Scan for the cell matching the given text and deliver its (X, Y) coordinate at center. 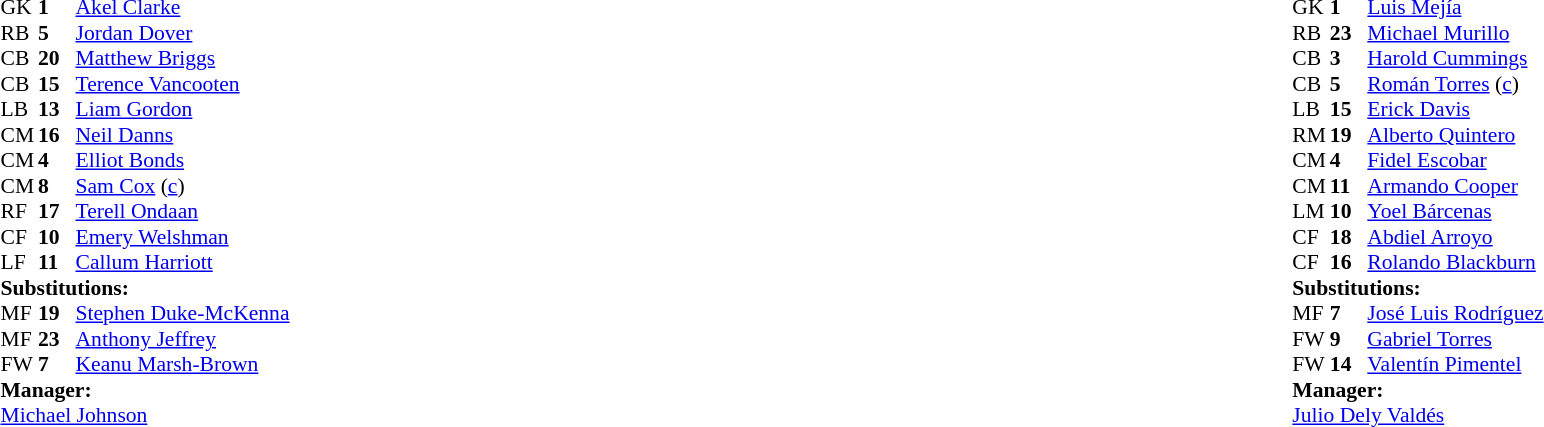
Michael Murillo (1455, 33)
LF (19, 263)
Anthony Jeffrey (183, 339)
Yoel Bárcenas (1455, 211)
17 (57, 211)
Emery Welshman (183, 237)
Alberto Quintero (1455, 135)
Callum Harriott (183, 263)
3 (1349, 59)
Keanu Marsh-Brown (183, 365)
Stephen Duke-McKenna (183, 313)
14 (1349, 365)
18 (1349, 237)
9 (1349, 339)
Erick Davis (1455, 109)
Rolando Blackburn (1455, 263)
Elliot Bonds (183, 161)
Neil Danns (183, 135)
Terence Vancooten (183, 84)
Liam Gordon (183, 109)
13 (57, 109)
20 (57, 59)
José Luis Rodríguez (1455, 313)
Armando Cooper (1455, 186)
Fidel Escobar (1455, 161)
8 (57, 186)
Román Torres (c) (1455, 84)
LM (1311, 211)
Harold Cummings (1455, 59)
Terell Ondaan (183, 211)
Valentín Pimentel (1455, 365)
Matthew Briggs (183, 59)
Abdiel Arroyo (1455, 237)
RM (1311, 135)
Jordan Dover (183, 33)
Sam Cox (c) (183, 186)
RF (19, 211)
Gabriel Torres (1455, 339)
